Find where the given text appears and provide that cell's center as [x, y] coordinate. 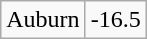
Auburn [43, 19]
-16.5 [116, 19]
